Identify which cell holds the provided text, then report its (x, y) central coordinate. 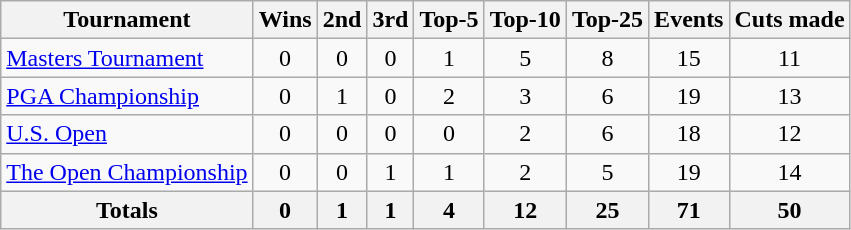
Totals (127, 210)
Top-10 (525, 20)
Top-25 (607, 20)
Masters Tournament (127, 58)
Cuts made (790, 20)
PGA Championship (127, 96)
2nd (342, 20)
Wins (285, 20)
U.S. Open (127, 134)
25 (607, 210)
3rd (390, 20)
4 (449, 210)
71 (689, 210)
Top-5 (449, 20)
3 (525, 96)
15 (689, 58)
8 (607, 58)
50 (790, 210)
Tournament (127, 20)
18 (689, 134)
The Open Championship (127, 172)
14 (790, 172)
11 (790, 58)
Events (689, 20)
13 (790, 96)
